Return the (x, y) coordinate for the center point of the cell that contains the specified text.  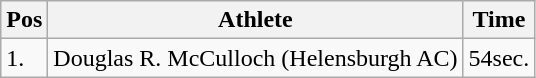
1. (24, 58)
Athlete (256, 20)
Time (499, 20)
Pos (24, 20)
Douglas R. McCulloch (Helensburgh AC) (256, 58)
54sec. (499, 58)
